Scan for the cell matching the given text and deliver its [X, Y] coordinate at center. 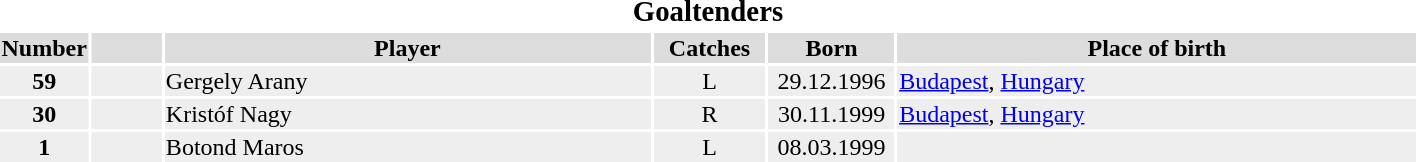
Born [832, 48]
30 [44, 114]
59 [44, 81]
Player [407, 48]
29.12.1996 [832, 81]
R [709, 114]
Number [44, 48]
1 [44, 147]
Botond Maros [407, 147]
30.11.1999 [832, 114]
Kristóf Nagy [407, 114]
Catches [709, 48]
Place of birth [1157, 48]
08.03.1999 [832, 147]
Gergely Arany [407, 81]
